From the cell containing the given text, extract its center point as (x, y) coordinate. 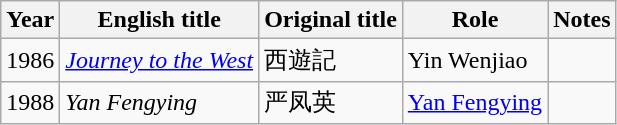
Notes (582, 20)
Yin Wenjiao (474, 60)
Role (474, 20)
1986 (30, 60)
Original title (331, 20)
English title (160, 20)
1988 (30, 102)
Journey to the West (160, 60)
严凤英 (331, 102)
Year (30, 20)
西遊記 (331, 60)
